Search for the cell housing the specified text and yield its (x, y) center coordinate. 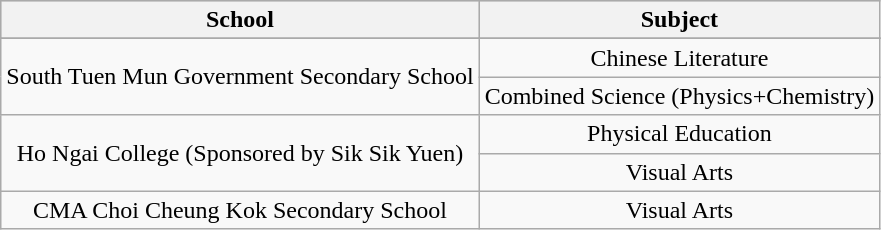
Subject (680, 20)
CMA Choi Cheung Kok Secondary School (240, 210)
Physical Education (680, 134)
School (240, 20)
Combined Science (Physics+Chemistry) (680, 96)
Chinese Literature (680, 58)
Ho Ngai College (Sponsored by Sik Sik Yuen) (240, 153)
South Tuen Mun Government Secondary School (240, 77)
